Output the [X, Y] coordinate of the center of the cell containing the given text.  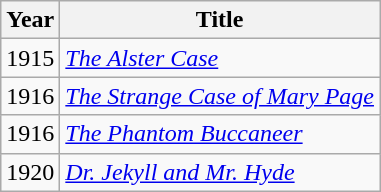
Title [220, 20]
Year [30, 20]
The Alster Case [220, 58]
1915 [30, 58]
1920 [30, 172]
Dr. Jekyll and Mr. Hyde [220, 172]
The Phantom Buccaneer [220, 134]
The Strange Case of Mary Page [220, 96]
